Determine the [X, Y] coordinate at the center of the cell enclosing the given text.  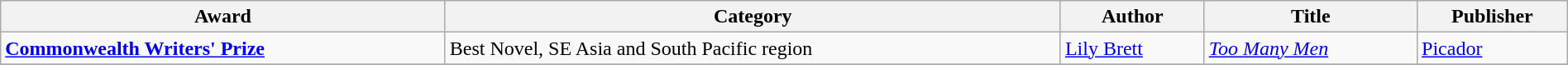
Lily Brett [1132, 48]
Title [1310, 17]
Category [753, 17]
Best Novel, SE Asia and South Pacific region [753, 48]
Commonwealth Writers' Prize [223, 48]
Too Many Men [1310, 48]
Picador [1493, 48]
Award [223, 17]
Publisher [1493, 17]
Author [1132, 17]
